Provide the (X, Y) coordinate of the cell's center where the given text is located.  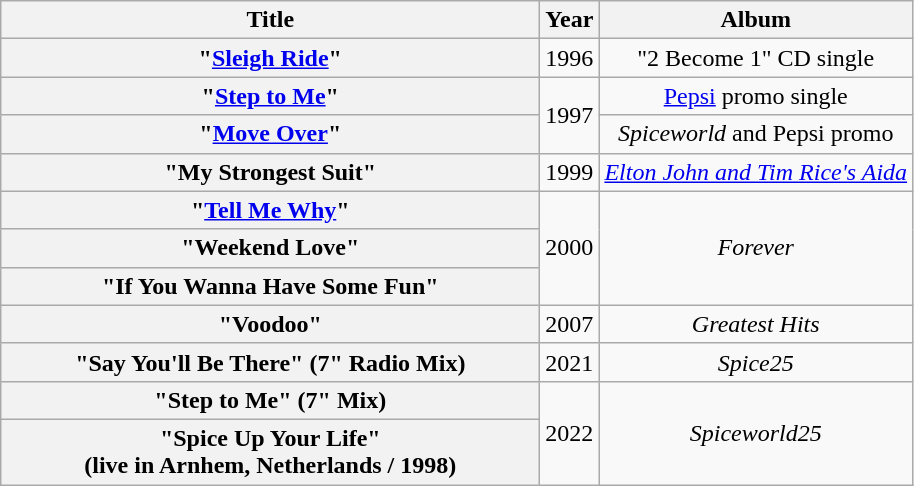
Spiceworld and Pepsi promo (756, 134)
Forever (756, 248)
Album (756, 20)
2007 (570, 324)
"Sleigh Ride" (270, 58)
Year (570, 20)
Spiceworld25 (756, 432)
2022 (570, 432)
"Move Over" (270, 134)
1999 (570, 172)
Pepsi promo single (756, 96)
1996 (570, 58)
"Voodoo" (270, 324)
Greatest Hits (756, 324)
Elton John and Tim Rice's Aida (756, 172)
"2 Become 1" CD single (756, 58)
1997 (570, 115)
"If You Wanna Have Some Fun" (270, 286)
"My Strongest Suit" (270, 172)
"Say You'll Be There" (7" Radio Mix) (270, 362)
"Step to Me" (270, 96)
"Spice Up Your Life" (live in Arnhem, Netherlands / 1998) (270, 452)
2000 (570, 248)
"Tell Me Why" (270, 210)
"Weekend Love" (270, 248)
Spice25 (756, 362)
2021 (570, 362)
Title (270, 20)
"Step to Me" (7" Mix) (270, 400)
